Determine the [x, y] coordinate at the center of the cell enclosing the given text.  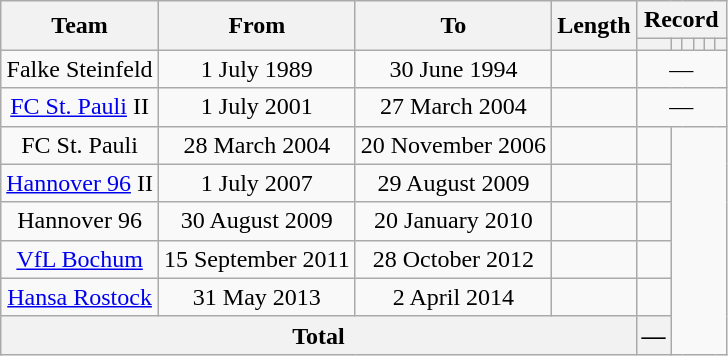
FC St. Pauli II [80, 107]
29 August 2009 [453, 183]
2 April 2014 [453, 297]
VfL Bochum [80, 259]
To [453, 26]
30 June 1994 [453, 69]
Length [594, 26]
Total [318, 335]
Hannover 96 [80, 221]
1 July 1989 [256, 69]
From [256, 26]
28 March 2004 [256, 145]
FC St. Pauli [80, 145]
1 July 2007 [256, 183]
31 May 2013 [256, 297]
15 September 2011 [256, 259]
Hannover 96 II [80, 183]
20 November 2006 [453, 145]
30 August 2009 [256, 221]
Hansa Rostock [80, 297]
1 July 2001 [256, 107]
27 March 2004 [453, 107]
20 January 2010 [453, 221]
Record [681, 20]
Falke Steinfeld [80, 69]
28 October 2012 [453, 259]
Team [80, 26]
